Determine the (x, y) coordinate at the center of the cell enclosing the given text.  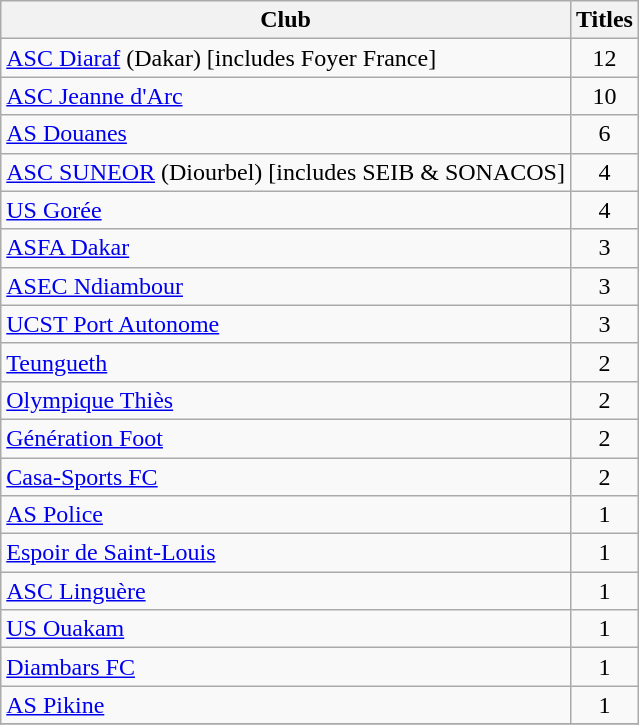
Espoir de Saint-Louis (286, 553)
6 (604, 134)
US Ouakam (286, 629)
Teungueth (286, 362)
AS Douanes (286, 134)
ASC Linguère (286, 591)
ASC Jeanne d'Arc (286, 96)
Casa-Sports FC (286, 477)
Olympique Thiès (286, 400)
AS Pikine (286, 705)
US Gorée (286, 210)
ASFA Dakar (286, 248)
12 (604, 58)
10 (604, 96)
ASC SUNEOR (Diourbel) [includes SEIB & SONACOS] (286, 172)
Club (286, 20)
AS Police (286, 515)
ASEC Ndiambour (286, 286)
UCST Port Autonome (286, 324)
ASC Diaraf (Dakar) [includes Foyer France] (286, 58)
Diambars FC (286, 667)
Titles (604, 20)
Génération Foot (286, 438)
